Determine the (X, Y) coordinate at the center of the cell enclosing the given text.  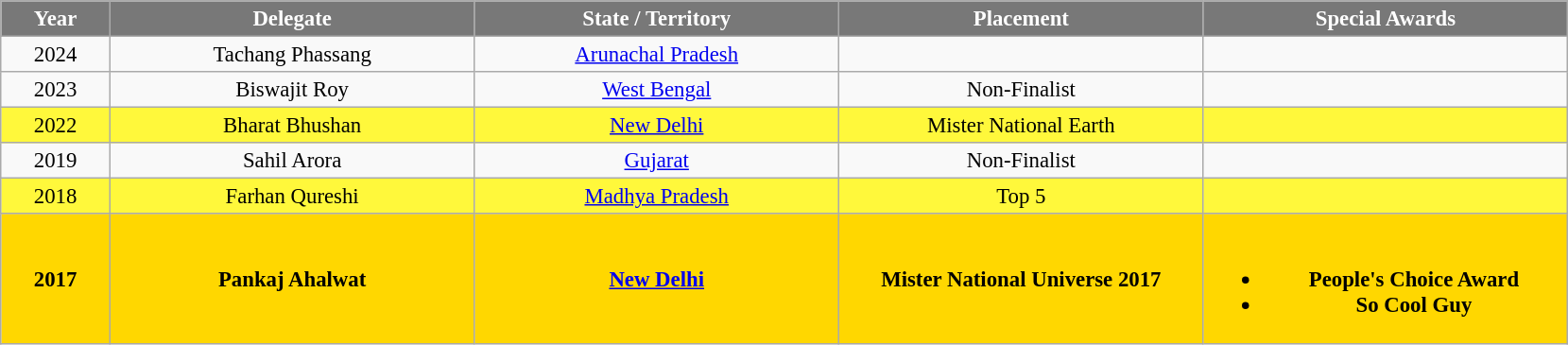
Mister National Universe 2017 (1022, 278)
2024 (56, 55)
Tachang Phassang (292, 55)
2022 (56, 126)
Delegate (292, 19)
Pankaj Ahalwat (292, 278)
Top 5 (1022, 197)
Special Awards (1386, 19)
Farhan Qureshi (292, 197)
Arunachal Pradesh (657, 55)
2019 (56, 161)
People's Choice AwardSo Cool Guy (1386, 278)
Sahil Arora (292, 161)
2018 (56, 197)
Mister National Earth (1022, 126)
Year (56, 19)
Bharat Bhushan (292, 126)
State / Territory (657, 19)
2023 (56, 90)
Madhya Pradesh (657, 197)
Biswajit Roy (292, 90)
Placement (1022, 19)
West Bengal (657, 90)
2017 (56, 278)
Gujarat (657, 161)
